Return the (x, y) coordinate for the center point of the cell that contains the specified text.  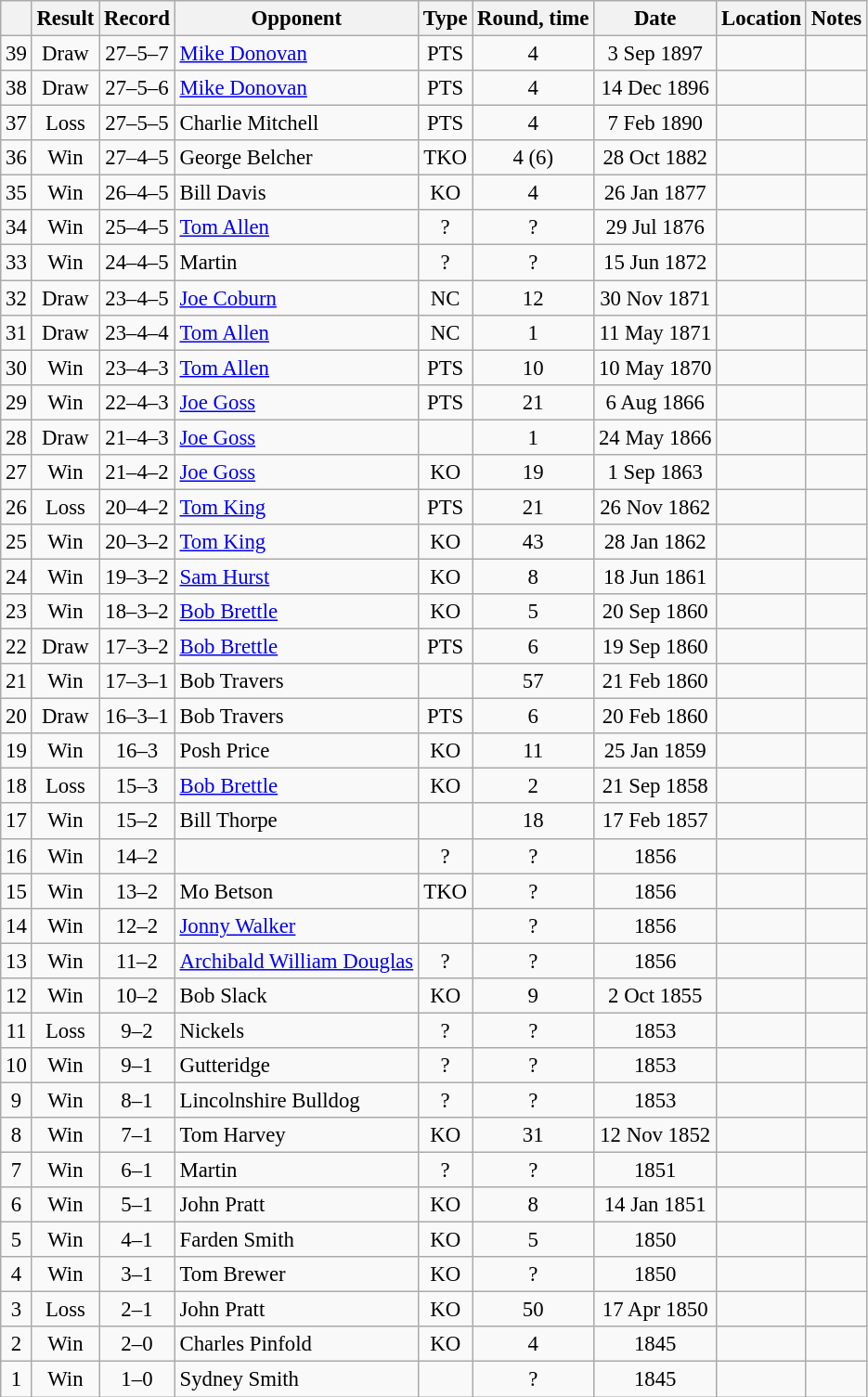
Record (137, 19)
21–4–2 (137, 472)
39 (17, 54)
18–3–2 (137, 612)
3 (17, 1310)
Sam Hurst (296, 576)
32 (17, 298)
1 Sep 1863 (655, 472)
24 (17, 576)
27 (17, 472)
2 Oct 1855 (655, 996)
35 (17, 193)
Charlie Mitchell (296, 123)
14–2 (137, 856)
11–2 (137, 961)
25–4–5 (137, 227)
18 Jun 1861 (655, 576)
17 (17, 821)
3 Sep 1897 (655, 54)
Posh Price (296, 751)
20 (17, 717)
Mo Betson (296, 891)
29 (17, 402)
21–4–3 (137, 437)
5–1 (137, 1205)
Type (446, 19)
23–4–5 (137, 298)
17–3–1 (137, 681)
Tom Brewer (296, 1274)
50 (533, 1310)
Location (761, 19)
4 (6) (533, 158)
20–4–2 (137, 507)
27–5–6 (137, 88)
Bill Davis (296, 193)
15 (17, 891)
16–3 (137, 751)
25 (17, 542)
27–4–5 (137, 158)
13–2 (137, 891)
10–2 (137, 996)
Charles Pinfold (296, 1345)
10 May 1870 (655, 368)
George Belcher (296, 158)
34 (17, 227)
Opponent (296, 19)
Sydney Smith (296, 1379)
12–2 (137, 925)
15–3 (137, 786)
7 (17, 1171)
28 (17, 437)
30 (17, 368)
Bob Slack (296, 996)
20 Feb 1860 (655, 717)
26 (17, 507)
21 Feb 1860 (655, 681)
37 (17, 123)
Archibald William Douglas (296, 961)
7–1 (137, 1135)
23–4–4 (137, 332)
8–1 (137, 1100)
33 (17, 263)
3–1 (137, 1274)
11 May 1871 (655, 332)
Bill Thorpe (296, 821)
26 Nov 1862 (655, 507)
Date (655, 19)
20 Sep 1860 (655, 612)
Nickels (296, 1030)
24–4–5 (137, 263)
13 (17, 961)
Gutteridge (296, 1066)
22 (17, 647)
30 Nov 1871 (655, 298)
Notes (836, 19)
29 Jul 1876 (655, 227)
14 Dec 1896 (655, 88)
1851 (655, 1171)
28 Oct 1882 (655, 158)
38 (17, 88)
21 Sep 1858 (655, 786)
17–3–2 (137, 647)
4–1 (137, 1240)
16–3–1 (137, 717)
1–0 (137, 1379)
Lincolnshire Bulldog (296, 1100)
43 (533, 542)
Farden Smith (296, 1240)
25 Jan 1859 (655, 751)
15–2 (137, 821)
14 (17, 925)
Joe Coburn (296, 298)
27–5–7 (137, 54)
Jonny Walker (296, 925)
27–5–5 (137, 123)
Tom Harvey (296, 1135)
24 May 1866 (655, 437)
36 (17, 158)
26 Jan 1877 (655, 193)
6–1 (137, 1171)
19 Sep 1860 (655, 647)
6 Aug 1866 (655, 402)
17 Feb 1857 (655, 821)
12 Nov 1852 (655, 1135)
15 Jun 1872 (655, 263)
2–1 (137, 1310)
19–3–2 (137, 576)
20–3–2 (137, 542)
9–1 (137, 1066)
17 Apr 1850 (655, 1310)
16 (17, 856)
2–0 (137, 1345)
28 Jan 1862 (655, 542)
7 Feb 1890 (655, 123)
22–4–3 (137, 402)
57 (533, 681)
9–2 (137, 1030)
23–4–3 (137, 368)
Result (65, 19)
23 (17, 612)
26–4–5 (137, 193)
14 Jan 1851 (655, 1205)
Round, time (533, 19)
